Return [X, Y] of the center of cell containing provided text 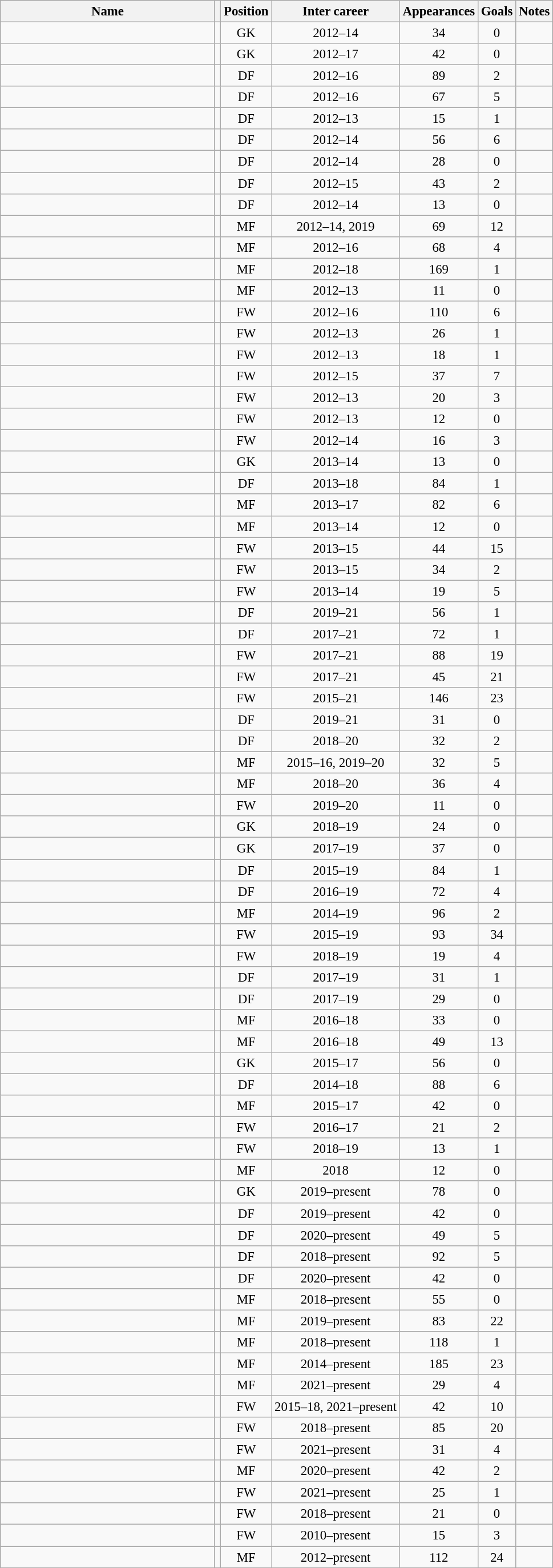
146 [438, 698]
2012–17 [336, 54]
Inter career [336, 11]
Goals [497, 11]
55 [438, 1300]
2010–present [336, 1535]
93 [438, 934]
2014–18 [336, 1085]
2012–present [336, 1557]
2015–21 [336, 698]
44 [438, 548]
82 [438, 505]
16 [438, 441]
Notes [534, 11]
Position [247, 11]
2012–18 [336, 269]
110 [438, 312]
69 [438, 226]
7 [497, 376]
67 [438, 97]
92 [438, 1256]
2018 [336, 1171]
22 [497, 1321]
2012–14, 2019 [336, 226]
78 [438, 1192]
36 [438, 784]
10 [497, 1407]
96 [438, 913]
2015–18, 2021–present [336, 1407]
Appearances [438, 11]
18 [438, 355]
43 [438, 183]
2014–present [336, 1364]
112 [438, 1557]
25 [438, 1493]
Name [107, 11]
89 [438, 76]
85 [438, 1428]
2019–20 [336, 806]
45 [438, 677]
2013–18 [336, 484]
26 [438, 333]
28 [438, 162]
169 [438, 269]
2013–17 [336, 505]
185 [438, 1364]
2015–16, 2019–20 [336, 763]
2016–19 [336, 891]
33 [438, 1020]
2016–17 [336, 1128]
2014–19 [336, 913]
83 [438, 1321]
68 [438, 247]
118 [438, 1342]
